Pinpoint the cell where the given text exists, returning its [x, y] midpoint coordinate. 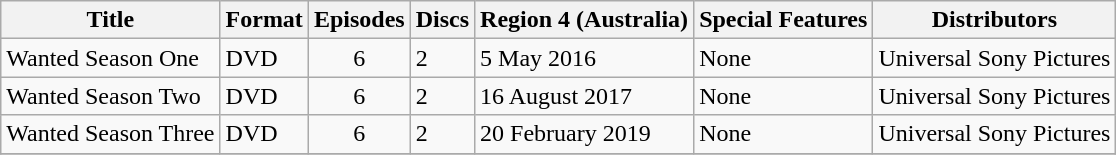
Distributors [994, 20]
20 February 2019 [584, 134]
Wanted Season Three [110, 134]
Special Features [784, 20]
Discs [442, 20]
Format [264, 20]
Wanted Season Two [110, 96]
Episodes [359, 20]
16 August 2017 [584, 96]
Region 4 (Australia) [584, 20]
5 May 2016 [584, 58]
Wanted Season One [110, 58]
Title [110, 20]
